Capture the cell that displays the provided text and extract its [x, y] central coordinate. 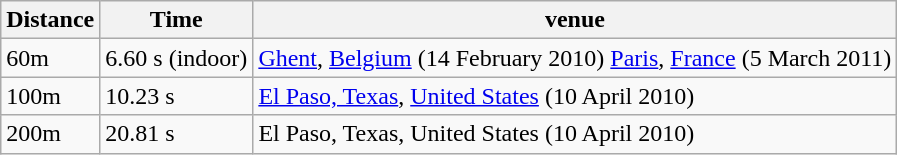
200m [50, 134]
Ghent, Belgium (14 February 2010) Paris, France (5 March 2011) [575, 58]
10.23 s [176, 96]
100m [50, 96]
Distance [50, 20]
60m [50, 58]
venue [575, 20]
Time [176, 20]
20.81 s [176, 134]
6.60 s (indoor) [176, 58]
